Detect which cell encompasses the target text, then output its [x, y] center coordinate. 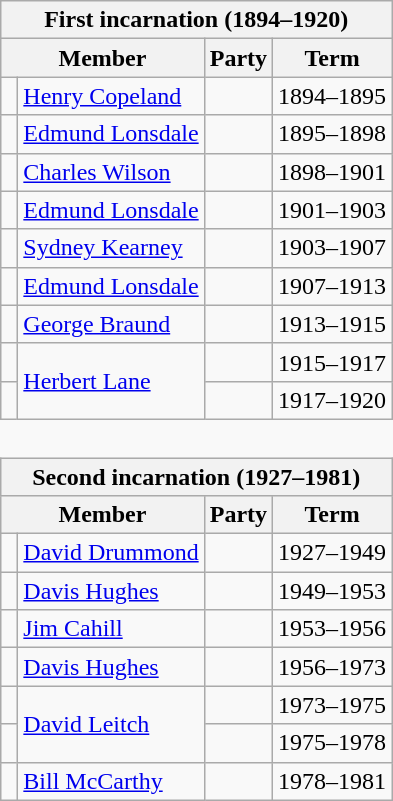
Henry Copeland [111, 96]
George Braund [111, 324]
Bill McCarthy [111, 781]
1927–1949 [332, 553]
David Drummond [111, 553]
1953–1956 [332, 629]
Charles Wilson [111, 172]
Sydney Kearney [111, 248]
1901–1903 [332, 210]
First incarnation (1894–1920) [196, 20]
1913–1915 [332, 324]
1975–1978 [332, 743]
1917–1920 [332, 400]
Herbert Lane [111, 381]
1895–1898 [332, 134]
1973–1975 [332, 705]
1898–1901 [332, 172]
1956–1973 [332, 667]
1907–1913 [332, 286]
David Leitch [111, 724]
Jim Cahill [111, 629]
1949–1953 [332, 591]
1978–1981 [332, 781]
1915–1917 [332, 362]
1894–1895 [332, 96]
Second incarnation (1927–1981) [196, 477]
1903–1907 [332, 248]
